Output the (X, Y) coordinate of the center of the cell containing the given text.  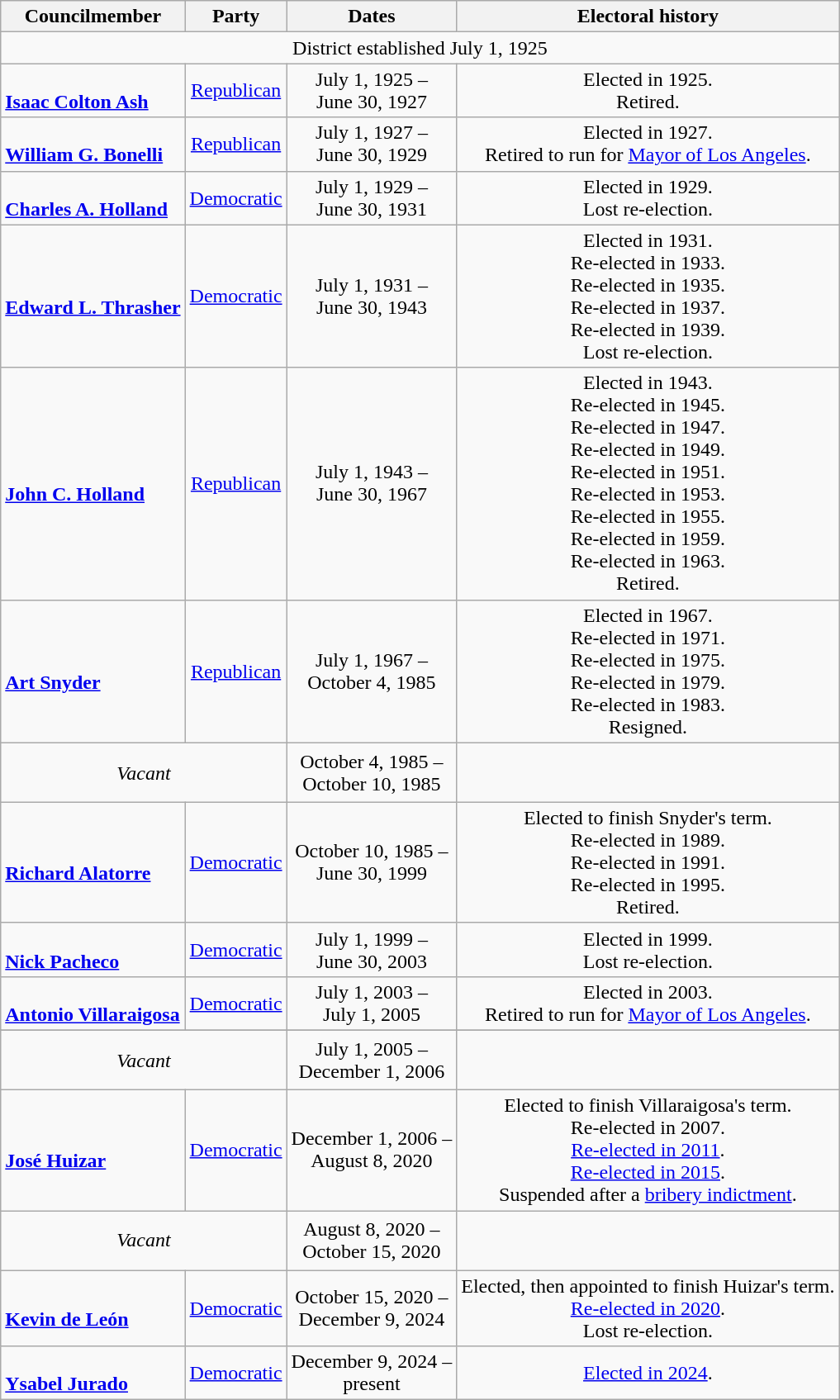
Councilmember (93, 17)
Elected, then appointed to finish Huizar's term. Re-elected in 2020. Lost re-election. (648, 1308)
July 1, 1925 – June 30, 1927 (372, 91)
Elected to finish Snyder's term. Re-elected in 1989. Re-elected in 1991. Re-elected in 1995. Retired. (648, 862)
July 1, 1999 – June 30, 2003 (372, 950)
December 1, 2006 – August 8, 2020 (372, 1150)
William G. Bonelli (93, 144)
Charles A. Holland (93, 198)
July 1, 1929 – June 30, 1931 (372, 198)
December 9, 2024 –present (372, 1373)
Party (236, 17)
Electoral history (648, 17)
July 1, 2003 – July 1, 2005 (372, 1003)
Elected in 1999. Lost re-election. (648, 950)
August 8, 2020 –October 15, 2020 (372, 1241)
Antonio Villaraigosa (93, 1003)
Art Snyder (93, 671)
Elected in 2003. Retired to run for Mayor of Los Angeles. (648, 1003)
District established July 1, 1925 (420, 48)
July 1, 1931 – June 30, 1943 (372, 296)
Ysabel Jurado (93, 1373)
Richard Alatorre (93, 862)
Edward L. Thrasher (93, 296)
July 1, 1943 – June 30, 1967 (372, 484)
Elected in 1929. Lost re-election. (648, 198)
Elected to finish Villaraigosa's term. Re-elected in 2007. Re-elected in 2011. Re-elected in 2015. Suspended after a bribery indictment. (648, 1150)
Nick Pacheco (93, 950)
Elected in 1927. Retired to run for Mayor of Los Angeles. (648, 144)
July 1, 1927 – June 30, 1929 (372, 144)
July 1, 1967 – October 4, 1985 (372, 671)
Isaac Colton Ash (93, 91)
Dates (372, 17)
October 15, 2020 – December 9, 2024 (372, 1308)
Kevin de León (93, 1308)
Elected in 1925. Retired. (648, 91)
José Huizar (93, 1150)
October 4, 1985 –October 10, 1985 (372, 772)
John C. Holland (93, 484)
October 10, 1985 – June 30, 1999 (372, 862)
Elected in 2024. (648, 1373)
Elected in 1967. Re-elected in 1971. Re-elected in 1975. Re-elected in 1979. Re-elected in 1983. Resigned. (648, 671)
Elected in 1931. Re-elected in 1933. Re-elected in 1935. Re-elected in 1937. Re-elected in 1939. Lost re-election. (648, 296)
July 1, 2005 –December 1, 2006 (372, 1060)
